Determine the [x, y] coordinate at the center of the cell enclosing the given text.  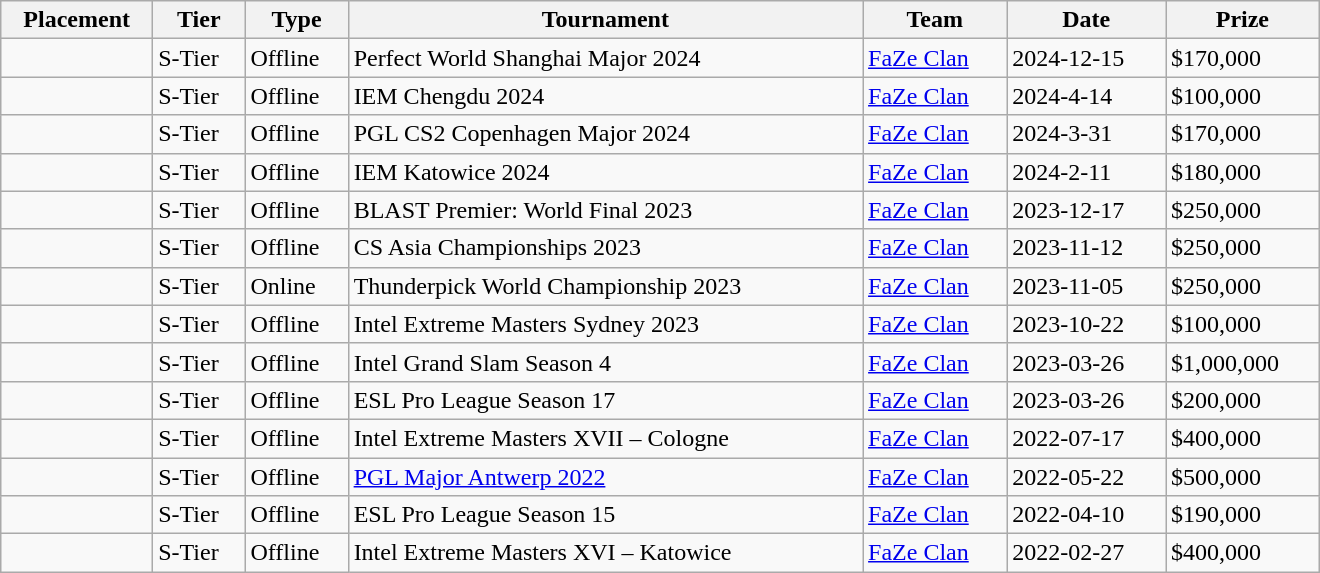
$200,000 [1243, 400]
BLAST Premier: World Final 2023 [605, 210]
Thunderpick World Championship 2023 [605, 286]
Tournament [605, 20]
$500,000 [1243, 477]
IEM Katowice 2024 [605, 172]
$190,000 [1243, 515]
2023-11-12 [1086, 248]
2024-3-31 [1086, 134]
2022-02-27 [1086, 553]
2022-04-10 [1086, 515]
Placement [77, 20]
ESL Pro League Season 17 [605, 400]
Online [296, 286]
Tier [199, 20]
IEM Chengdu 2024 [605, 96]
2023-11-05 [1086, 286]
2024-4-14 [1086, 96]
Intel Extreme Masters XVII – Cologne [605, 438]
Type [296, 20]
PGL Major Antwerp 2022 [605, 477]
$180,000 [1243, 172]
Prize [1243, 20]
2024-2-11 [1086, 172]
Intel Grand Slam Season 4 [605, 362]
2023-10-22 [1086, 324]
Intel Extreme Masters Sydney 2023 [605, 324]
PGL CS2 Copenhagen Major 2024 [605, 134]
2024-12-15 [1086, 58]
Perfect World Shanghai Major 2024 [605, 58]
2022-05-22 [1086, 477]
Team [935, 20]
ESL Pro League Season 15 [605, 515]
Date [1086, 20]
CS Asia Championships 2023 [605, 248]
2022-07-17 [1086, 438]
2023-12-17 [1086, 210]
Intel Extreme Masters XVI – Katowice [605, 553]
$1,000,000 [1243, 362]
